Output the (X, Y) coordinate of the center of the cell containing the given text.  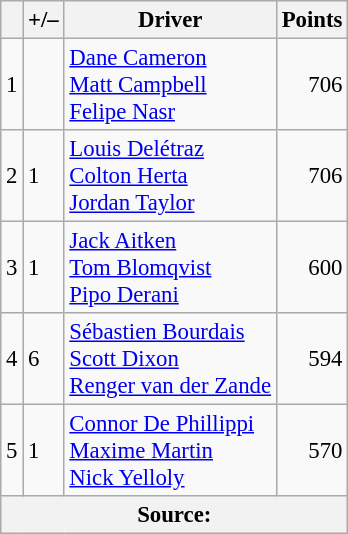
5 (12, 451)
6 (44, 359)
Dane Cameron Matt Campbell Felipe Nasr (170, 85)
Jack Aitken Tom Blomqvist Pipo Derani (170, 268)
Sébastien Bourdais Scott Dixon Renger van der Zande (170, 359)
4 (12, 359)
Points (312, 20)
+/– (44, 20)
594 (312, 359)
600 (312, 268)
Connor De Phillippi Maxime Martin Nick Yelloly (170, 451)
570 (312, 451)
2 (12, 176)
Source: (174, 515)
3 (12, 268)
Louis Delétraz Colton Herta Jordan Taylor (170, 176)
Driver (170, 20)
